Pinpoint the cell where the given text exists, returning its [X, Y] midpoint coordinate. 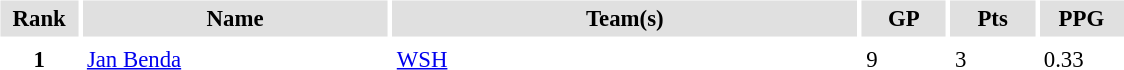
GP [904, 18]
Team(s) [624, 18]
Pts [993, 18]
PPG [1081, 18]
Name [234, 18]
Rank [38, 18]
